Locate the cell with the specified text and output its (X, Y) center coordinate. 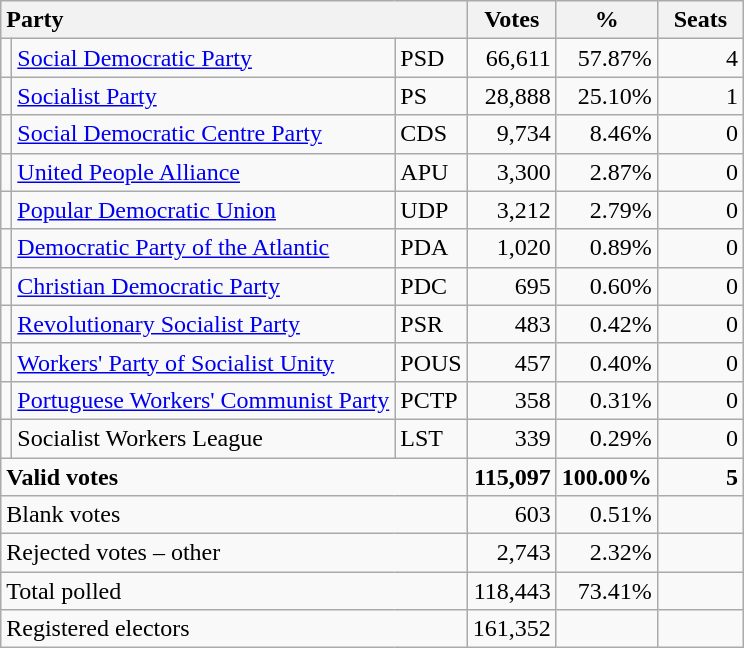
25.10% (606, 96)
Registered electors (234, 629)
PSR (431, 324)
PDC (431, 286)
LST (431, 438)
PDA (431, 248)
28,888 (512, 96)
1 (700, 96)
POUS (431, 362)
358 (512, 400)
United People Alliance (204, 172)
0.89% (606, 248)
Party (234, 20)
2.32% (606, 553)
2.79% (606, 210)
603 (512, 515)
695 (512, 286)
APU (431, 172)
Seats (700, 20)
73.41% (606, 591)
0.51% (606, 515)
1,020 (512, 248)
57.87% (606, 58)
2.87% (606, 172)
115,097 (512, 477)
Socialist Party (204, 96)
CDS (431, 134)
Socialist Workers League (204, 438)
4 (700, 58)
Votes (512, 20)
Total polled (234, 591)
Social Democratic Party (204, 58)
483 (512, 324)
PCTP (431, 400)
5 (700, 477)
339 (512, 438)
66,611 (512, 58)
3,212 (512, 210)
9,734 (512, 134)
Revolutionary Socialist Party (204, 324)
3,300 (512, 172)
Democratic Party of the Atlantic (204, 248)
0.40% (606, 362)
Workers' Party of Socialist Unity (204, 362)
Popular Democratic Union (204, 210)
PS (431, 96)
Social Democratic Centre Party (204, 134)
% (606, 20)
100.00% (606, 477)
UDP (431, 210)
0.29% (606, 438)
Portuguese Workers' Communist Party (204, 400)
Blank votes (234, 515)
0.31% (606, 400)
PSD (431, 58)
0.42% (606, 324)
Rejected votes – other (234, 553)
0.60% (606, 286)
161,352 (512, 629)
Christian Democratic Party (204, 286)
Valid votes (234, 477)
2,743 (512, 553)
118,443 (512, 591)
457 (512, 362)
8.46% (606, 134)
